Determine the [X, Y] coordinate at the center of the cell enclosing the given text.  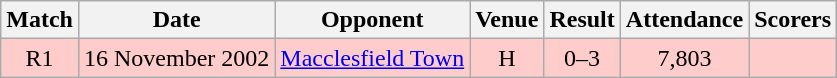
Opponent [372, 20]
Match [40, 20]
0–3 [582, 58]
H [507, 58]
Attendance [684, 20]
Macclesfield Town [372, 58]
Date [176, 20]
Venue [507, 20]
Scorers [793, 20]
16 November 2002 [176, 58]
R1 [40, 58]
Result [582, 20]
7,803 [684, 58]
